Extract the [x, y] coordinate from the center of the cell holding the provided text.  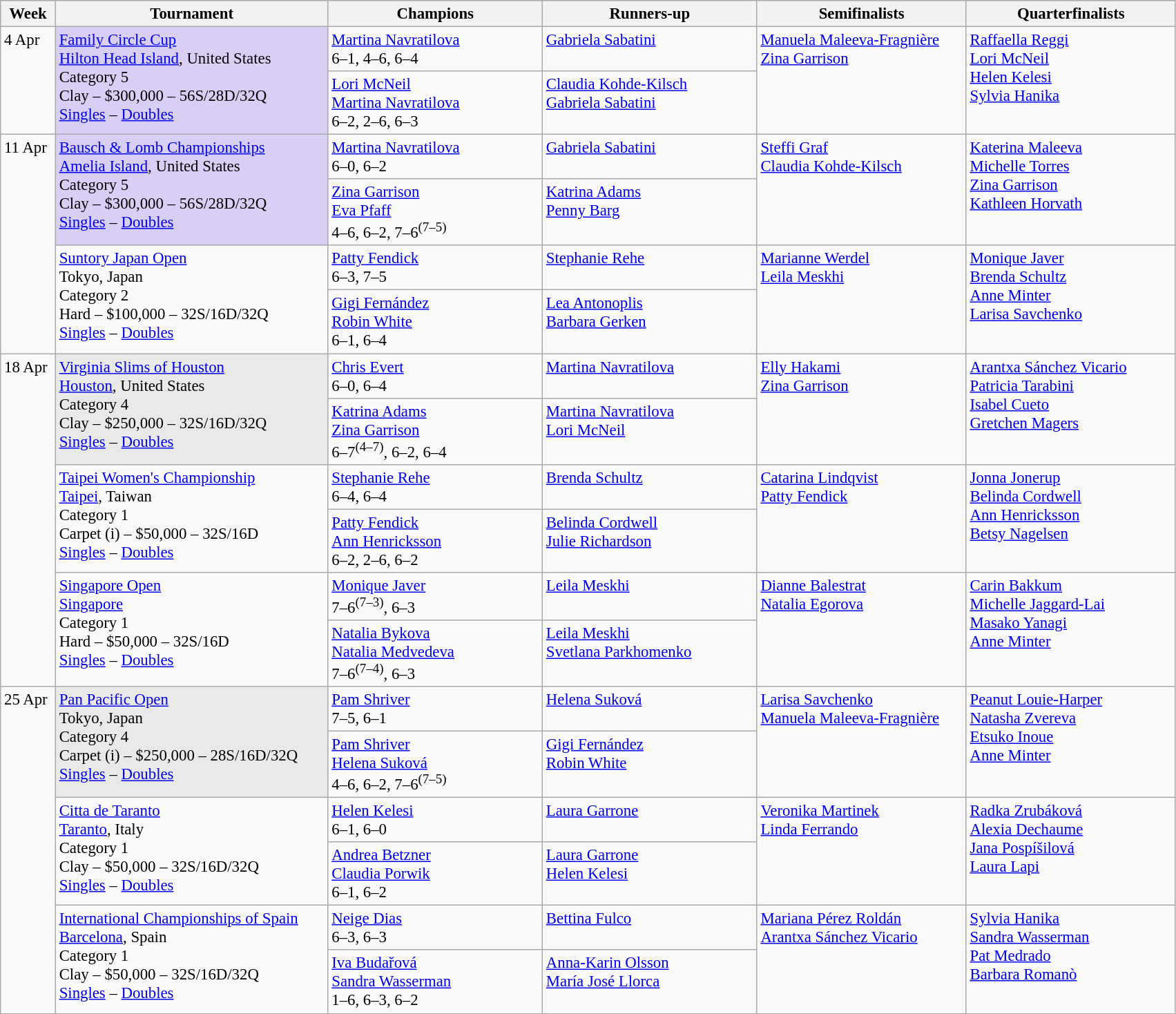
Quarterfinalists [1070, 14]
Dianne Balestrat Natalia Egorova [862, 630]
Sylvia Hanika Sandra Wasserman Pat Medrado Barbara Romanò [1070, 959]
Zina Garrison Eva Pfaff 4–6, 6–2, 7–6(7–5) [435, 212]
Andrea Betzner Claudia Porwik6–1, 6–2 [435, 874]
Steffi Graf Claudia Kohde-Kilsch [862, 191]
11 Apr [28, 245]
Singapore Open Singapore Category 1 Hard – $50,000 – 32S/16D Singles – Doubles [192, 630]
Veronika Martinek Linda Ferrando [862, 852]
Pam Shriver Helena Suková 4–6, 6–2, 7–6(7–5) [435, 765]
Taipei Women's ChampionshipTaipei, TaiwanCategory 1 Carpet (i) – $50,000 – 32S/16D Singles – Doubles [192, 518]
Monique Javer 7–6(7–3), 6–3 [435, 597]
Tournament [192, 14]
Helen Kelesi 6–1, 6–0 [435, 821]
Patty Fendick6–3, 7–5 [435, 268]
Monique Javer Brenda Schultz Anne Minter Larisa Savchenko [1070, 300]
Belinda Cordwell Julie Richardson [650, 541]
Leila Meskhi [650, 597]
Katrina Adams Penny Barg [650, 212]
Elly Hakami Zina Garrison [862, 409]
Neige Dias 6–3, 6–3 [435, 928]
Marianne Werdel Leila Meskhi [862, 300]
Peanut Louie-Harper Natasha Zvereva Etsuko Inoue Anne Minter [1070, 742]
Claudia Kohde-Kilsch Gabriela Sabatini [650, 103]
Raffaella Reggi Lori McNeil Helen Kelesi Sylvia Hanika [1070, 81]
Lori McNeil Martina Navratilova 6–2, 2–6, 6–3 [435, 103]
Brenda Schultz [650, 486]
Anna-Karin Olsson María José Llorca [650, 982]
Stephanie Rehe [650, 268]
Pan Pacific OpenTokyo, Japan Category 4 Carpet (i) – $250,000 – 28S/16D/32Q Singles – Doubles [192, 742]
Citta de TarantoTaranto, Italy Category 1 Clay – $50,000 – 32S/16D/32Q Singles – Doubles [192, 852]
Chris Evert6–0, 6–4 [435, 376]
Leila Meskhi Svetlana Parkhomenko [650, 653]
Bettina Fulco [650, 928]
Week [28, 14]
Arantxa Sánchez Vicario Patricia Tarabini Isabel Cueto Gretchen Magers [1070, 409]
Martina Navratilova Lori McNeil [650, 431]
Champions [435, 14]
Laura Garrone Helen Kelesi [650, 874]
18 Apr [28, 520]
25 Apr [28, 850]
Helena Suková [650, 709]
Katerina Maleeva Michelle Torres Zina Garrison Kathleen Horvath [1070, 191]
Catarina Lindqvist Patty Fendick [862, 518]
Runners-up [650, 14]
Pam Shriver7–5, 6–1 [435, 709]
Suntory Japan OpenTokyo, JapanCategory 2 Hard – $100,000 – 32S/16D/32Q Singles – Doubles [192, 300]
Virginia Slims of HoustonHouston, United StatesCategory 4 Clay – $250,000 – 32S/16D/32Q Singles – Doubles [192, 409]
Laura Garrone [650, 821]
Semifinalists [862, 14]
Martina Navratilova6–1, 4–6, 6–4 [435, 50]
Gigi Fernández Robin White6–1, 6–4 [435, 322]
Martina Navratilova6–0, 6–2 [435, 157]
Stephanie Rehe6–4, 6–4 [435, 486]
Lea Antonoplis Barbara Gerken [650, 322]
Jonna Jonerup Belinda Cordwell Ann Henricksson Betsy Nagelsen [1070, 518]
Gigi Fernández Robin White [650, 765]
Family Circle CupHilton Head Island, United StatesCategory 5 Clay – $300,000 – 56S/28D/32Q Singles – Doubles [192, 81]
Martina Navratilova [650, 376]
Patty Fendick Ann Henricksson6–2, 2–6, 6–2 [435, 541]
Larisa Savchenko Manuela Maleeva-Fragnière [862, 742]
Natalia Bykova Natalia Medvedeva 7–6(7–4), 6–3 [435, 653]
Manuela Maleeva-Fragnière Zina Garrison [862, 81]
4 Apr [28, 81]
Katrina Adams Zina Garrison6–7(4–7), 6–2, 6–4 [435, 431]
Carin Bakkum Michelle Jaggard-Lai Masako Yanagi Anne Minter [1070, 630]
Mariana Pérez Roldán Arantxa Sánchez Vicario [862, 959]
Bausch & Lomb ChampionshipsAmelia Island, United StatesCategory 5 Clay – $300,000 – 56S/28D/32Q Singles – Doubles [192, 191]
Iva Budařová Sandra Wasserman1–6, 6–3, 6–2 [435, 982]
International Championships of SpainBarcelona, Spain Category 1 Clay – $50,000 – 32S/16D/32Q Singles – Doubles [192, 959]
Radka Zrubáková Alexia Dechaume Jana Pospíšilová Laura Lapi [1070, 852]
